Return the [X, Y] coordinate for the center point of the cell that contains the specified text.  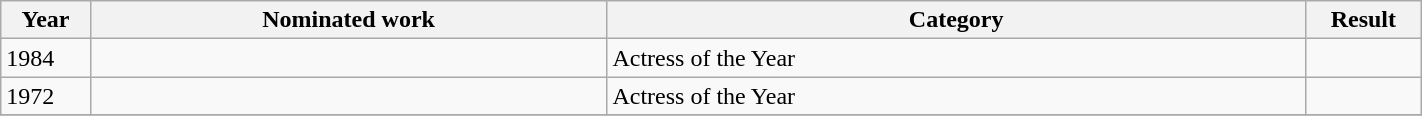
1972 [46, 96]
Result [1363, 20]
Year [46, 20]
1984 [46, 58]
Nominated work [348, 20]
Category [956, 20]
